For the text-containing cell, return its midpoint in [X, Y] coordinate format. 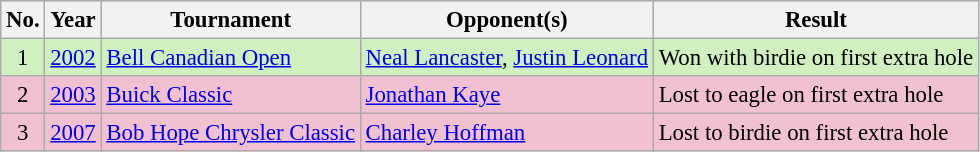
Charley Hoffman [506, 133]
Jonathan Kaye [506, 95]
No. [23, 20]
Opponent(s) [506, 20]
Won with birdie on first extra hole [816, 58]
2002 [73, 58]
Bob Hope Chrysler Classic [230, 133]
Lost to eagle on first extra hole [816, 95]
Result [816, 20]
Tournament [230, 20]
Buick Classic [230, 95]
2003 [73, 95]
Lost to birdie on first extra hole [816, 133]
1 [23, 58]
Bell Canadian Open [230, 58]
Year [73, 20]
2007 [73, 133]
2 [23, 95]
Neal Lancaster, Justin Leonard [506, 58]
3 [23, 133]
